Provide the (x, y) coordinate of the cell's center where the given text is located.  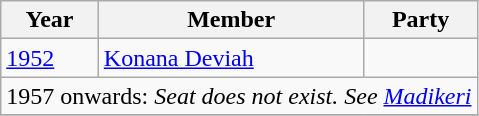
Konana Deviah (231, 58)
1952 (50, 58)
1957 onwards: Seat does not exist. See Madikeri (239, 96)
Year (50, 20)
Member (231, 20)
Party (420, 20)
